Find where the given text appears and provide that cell's center as (X, Y) coordinate. 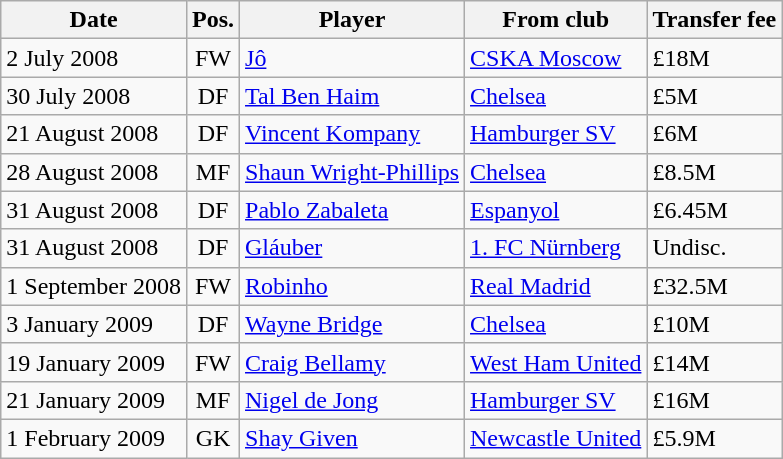
£5.9M (714, 438)
GK (212, 438)
Gláuber (352, 248)
28 August 2008 (94, 172)
2 July 2008 (94, 58)
Player (352, 20)
Undisc. (714, 248)
Shaun Wright-Phillips (352, 172)
£5M (714, 96)
30 July 2008 (94, 96)
Espanyol (556, 210)
Real Madrid (556, 286)
Nigel de Jong (352, 400)
£6M (714, 134)
Date (94, 20)
£14M (714, 362)
Jô (352, 58)
Tal Ben Haim (352, 96)
19 January 2009 (94, 362)
CSKA Moscow (556, 58)
Robinho (352, 286)
£10M (714, 324)
1. FC Nürnberg (556, 248)
£18M (714, 58)
21 August 2008 (94, 134)
Wayne Bridge (352, 324)
Pablo Zabaleta (352, 210)
Newcastle United (556, 438)
From club (556, 20)
Craig Bellamy (352, 362)
1 February 2009 (94, 438)
Vincent Kompany (352, 134)
£8.5M (714, 172)
3 January 2009 (94, 324)
£16M (714, 400)
Pos. (212, 20)
Shay Given (352, 438)
£32.5M (714, 286)
West Ham United (556, 362)
1 September 2008 (94, 286)
£6.45M (714, 210)
Transfer fee (714, 20)
21 January 2009 (94, 400)
